Pinpoint the cell where the given text exists, returning its [X, Y] midpoint coordinate. 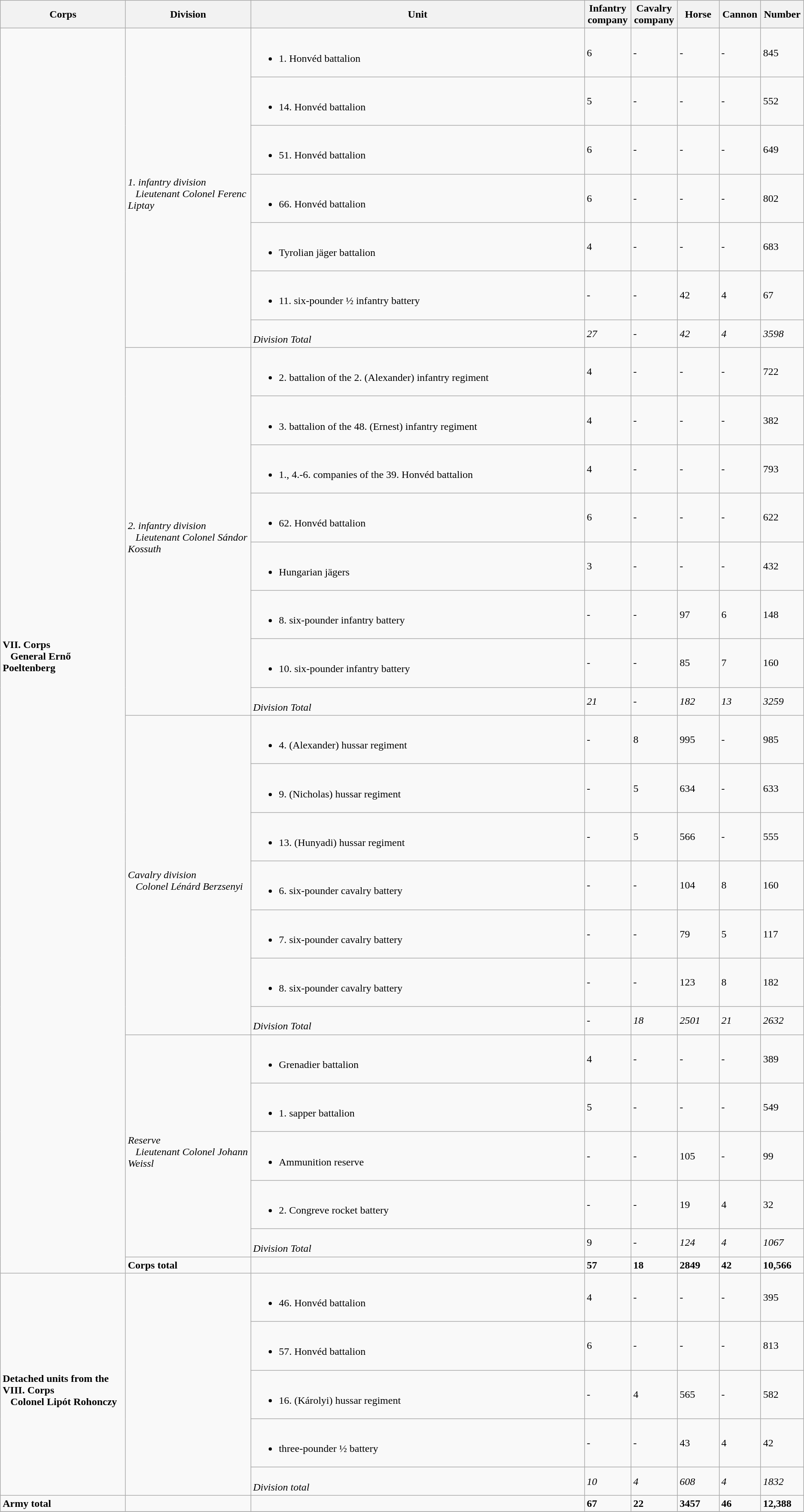
608 [698, 1482]
4. (Alexander) hussar regiment [417, 739]
3259 [782, 702]
622 [782, 517]
VII. Corps General Ernő Poeltenberg [63, 651]
995 [698, 739]
9. (Nicholas) hussar regiment [417, 788]
Grenadier battalion [417, 1059]
8. six-pounder cavalry battery [417, 983]
1832 [782, 1482]
97 [698, 615]
10,566 [782, 1265]
14. Honvéd battalion [417, 101]
Number [782, 15]
32 [782, 1204]
79 [698, 934]
582 [782, 1395]
Detached units from the VIII. Corps Colonel Lipót Rohonczy [63, 1384]
6. six-pounder cavalry battery [417, 885]
3 [608, 566]
66. Honvéd battalion [417, 198]
1. infantry division Lieutenant Colonel Ferenc Liptay [188, 188]
Corps [63, 15]
3. battalion of the 48. (Ernest) infantry regiment [417, 420]
Infantry company [608, 15]
57. Honvéd battalion [417, 1346]
Division [188, 15]
802 [782, 198]
9 [608, 1243]
2. battalion of the 2. (Alexander) infantry regiment [417, 372]
432 [782, 566]
Army total [63, 1503]
2. Congreve rocket battery [417, 1204]
Unit [417, 15]
13 [740, 702]
845 [782, 52]
7 [740, 663]
Horse [698, 15]
27 [608, 333]
85 [698, 663]
12,388 [782, 1503]
1., 4.-6. companies of the 39. Honvéd battalion [417, 469]
985 [782, 739]
13. (Hunyadi) hussar regiment [417, 837]
722 [782, 372]
382 [782, 420]
555 [782, 837]
813 [782, 1346]
2849 [698, 1265]
389 [782, 1059]
395 [782, 1298]
1. Honvéd battalion [417, 52]
99 [782, 1156]
10. six-pounder infantry battery [417, 663]
104 [698, 885]
16. (Károlyi) hussar regiment [417, 1395]
793 [782, 469]
Division total [417, 1482]
549 [782, 1107]
105 [698, 1156]
2632 [782, 1020]
7. six-pounder cavalry battery [417, 934]
565 [698, 1395]
57 [608, 1265]
2. infantry division Lieutenant Colonel Sándor Kossuth [188, 531]
1. sapper battalion [417, 1107]
19 [698, 1204]
Tyrolian jäger battalion [417, 246]
Cavalry division Colonel Lénárd Berzsenyi [188, 875]
8. six-pounder infantry battery [417, 615]
117 [782, 934]
43 [698, 1443]
633 [782, 788]
Cavalry company [654, 15]
566 [698, 837]
22 [654, 1503]
three-pounder ½ battery [417, 1443]
11. six-pounder ½ infantry battery [417, 295]
123 [698, 983]
649 [782, 149]
148 [782, 615]
Ammunition reserve [417, 1156]
1067 [782, 1243]
634 [698, 788]
124 [698, 1243]
46. Honvéd battalion [417, 1298]
62. Honvéd battalion [417, 517]
Cannon [740, 15]
2501 [698, 1020]
46 [740, 1503]
3457 [698, 1503]
Corps total [188, 1265]
10 [608, 1482]
51. Honvéd battalion [417, 149]
Reserve Lieutenant Colonel Johann Weissl [188, 1146]
683 [782, 246]
3598 [782, 333]
Hungarian jägers [417, 566]
552 [782, 101]
